From the cell containing the given text, extract its center point as (X, Y) coordinate. 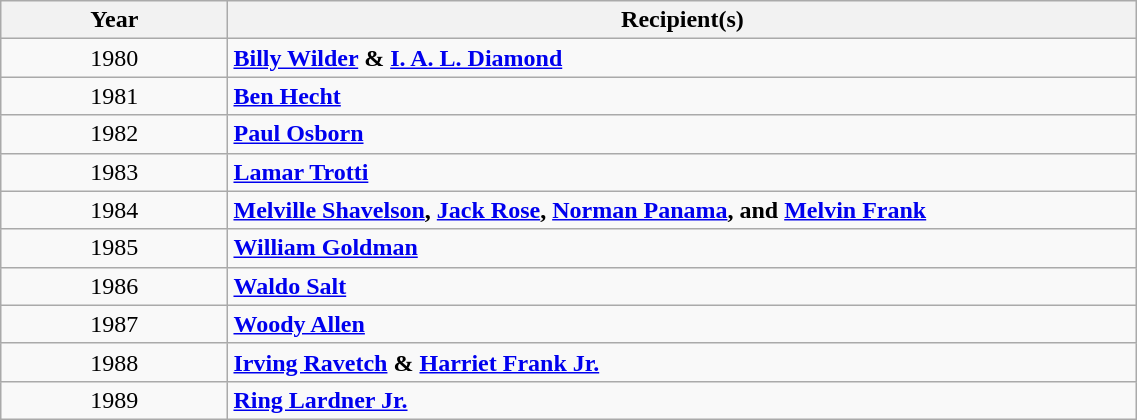
1985 (114, 248)
Woody Allen (682, 324)
Year (114, 20)
Ring Lardner Jr. (682, 400)
Melville Shavelson, Jack Rose, Norman Panama, and Melvin Frank (682, 210)
Waldo Salt (682, 286)
1983 (114, 172)
1981 (114, 96)
Paul Osborn (682, 134)
1980 (114, 58)
Irving Ravetch & Harriet Frank Jr. (682, 362)
Recipient(s) (682, 20)
1986 (114, 286)
William Goldman (682, 248)
1989 (114, 400)
1984 (114, 210)
1982 (114, 134)
Lamar Trotti (682, 172)
1988 (114, 362)
1987 (114, 324)
Ben Hecht (682, 96)
Billy Wilder & I. A. L. Diamond (682, 58)
